Capture the cell that displays the provided text and extract its (x, y) central coordinate. 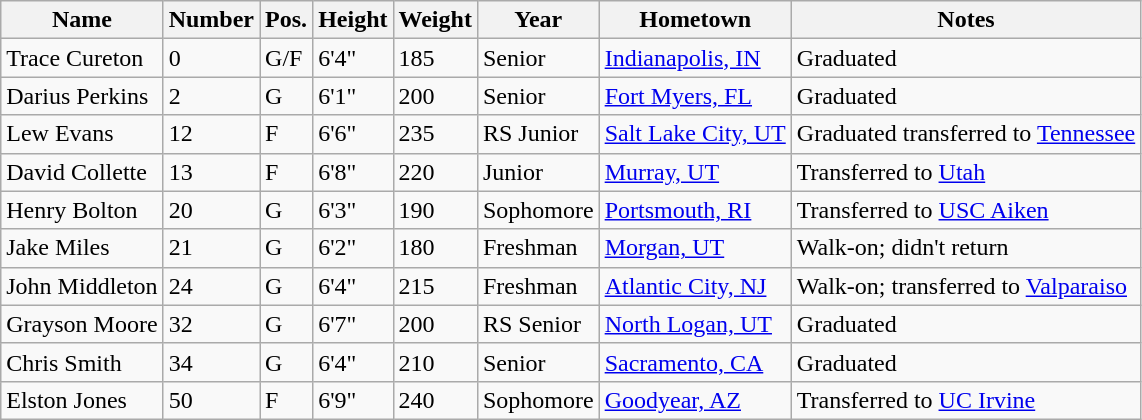
Goodyear, AZ (695, 400)
Hometown (695, 20)
Elston Jones (82, 400)
Transferred to USC Aiken (966, 210)
Weight (435, 20)
32 (211, 324)
Sacramento, CA (695, 362)
Name (82, 20)
Walk-on; didn't return (966, 248)
North Logan, UT (695, 324)
6'8" (353, 172)
12 (211, 134)
Jake Miles (82, 248)
Walk-on; transferred to Valparaiso (966, 286)
Henry Bolton (82, 210)
Chris Smith (82, 362)
Transferred to Utah (966, 172)
6'7" (353, 324)
235 (435, 134)
Pos. (286, 20)
Salt Lake City, UT (695, 134)
Fort Myers, FL (695, 96)
Indianapolis, IN (695, 58)
Junior (538, 172)
2 (211, 96)
34 (211, 362)
20 (211, 210)
Atlantic City, NJ (695, 286)
215 (435, 286)
Portsmouth, RI (695, 210)
Notes (966, 20)
Lew Evans (82, 134)
John Middleton (82, 286)
220 (435, 172)
Number (211, 20)
190 (435, 210)
Trace Cureton (82, 58)
G/F (286, 58)
RS Senior (538, 324)
Height (353, 20)
Grayson Moore (82, 324)
6'6" (353, 134)
13 (211, 172)
Graduated transferred to Tennessee (966, 134)
210 (435, 362)
6'2" (353, 248)
Morgan, UT (695, 248)
6'1" (353, 96)
240 (435, 400)
50 (211, 400)
Darius Perkins (82, 96)
6'9" (353, 400)
Murray, UT (695, 172)
6'3" (353, 210)
21 (211, 248)
Transferred to UC Irvine (966, 400)
185 (435, 58)
David Collette (82, 172)
180 (435, 248)
24 (211, 286)
0 (211, 58)
Year (538, 20)
RS Junior (538, 134)
